Provide the (X, Y) coordinate of the cell's center where the given text is located.  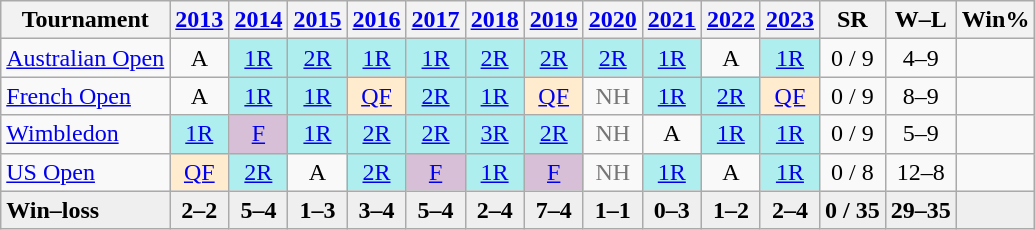
2015 (318, 20)
1–3 (318, 210)
2020 (612, 20)
2016 (376, 20)
29–35 (920, 210)
Tournament (86, 20)
Win–loss (86, 210)
2021 (672, 20)
W–L (920, 20)
1–1 (612, 210)
US Open (86, 172)
3–4 (376, 210)
2022 (730, 20)
French Open (86, 96)
5–9 (920, 134)
Win% (996, 20)
0–3 (672, 210)
7–4 (554, 210)
2–2 (200, 210)
4–9 (920, 58)
0 / 8 (852, 172)
1–2 (730, 210)
8–9 (920, 96)
0 / 35 (852, 210)
2023 (790, 20)
12–8 (920, 172)
SR (852, 20)
Australian Open (86, 58)
2018 (494, 20)
Wimbledon (86, 134)
3R (494, 134)
2013 (200, 20)
2019 (554, 20)
2014 (258, 20)
2017 (436, 20)
